Detect which cell encompasses the target text, then output its [x, y] center coordinate. 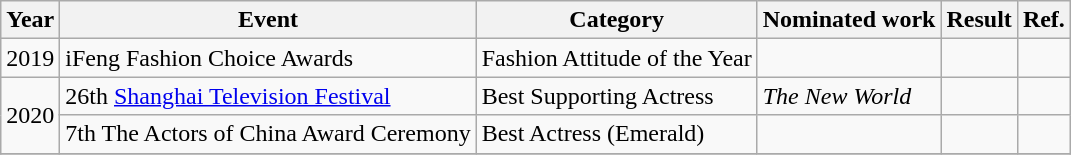
26th Shanghai Television Festival [268, 96]
Best Actress (Emerald) [616, 134]
2020 [30, 115]
Event [268, 20]
iFeng Fashion Choice Awards [268, 58]
Year [30, 20]
The New World [849, 96]
Ref. [1044, 20]
Nominated work [849, 20]
Best Supporting Actress [616, 96]
Fashion Attitude of the Year [616, 58]
2019 [30, 58]
Category [616, 20]
7th The Actors of China Award Ceremony [268, 134]
Result [979, 20]
